Find where the given text appears and provide that cell's center as (x, y) coordinate. 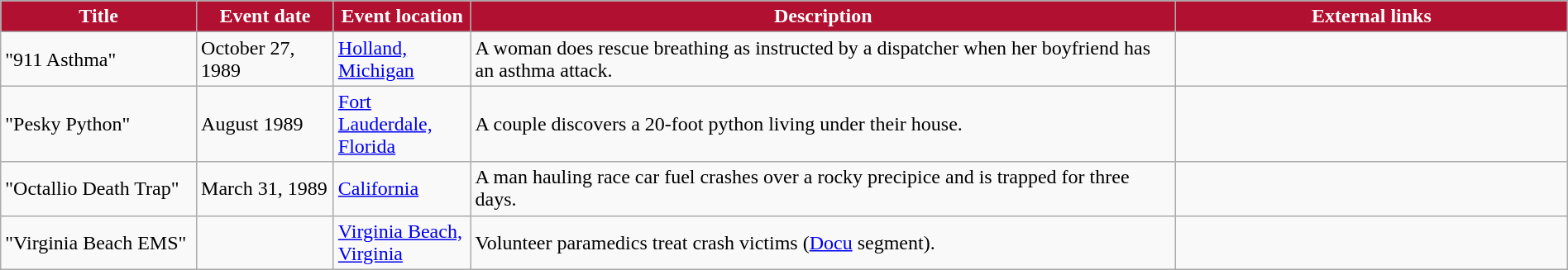
A couple discovers a 20-foot python living under their house. (824, 124)
Holland, Michigan (402, 59)
External links (1372, 17)
Title (99, 17)
"911 Asthma" (99, 59)
October 27, 1989 (265, 59)
A woman does rescue breathing as instructed by a dispatcher when her boyfriend has an asthma attack. (824, 59)
"Virginia Beach EMS" (99, 243)
A man hauling race car fuel crashes over a rocky precipice and is trapped for three days. (824, 188)
"Pesky Python" (99, 124)
Event date (265, 17)
Volunteer paramedics treat crash victims (Docu segment). (824, 243)
March 31, 1989 (265, 188)
Description (824, 17)
Fort Lauderdale, Florida (402, 124)
Event location (402, 17)
California (402, 188)
"Octallio Death Trap" (99, 188)
Virginia Beach, Virginia (402, 243)
August 1989 (265, 124)
